Pinpoint the cell where the given text exists, returning its (X, Y) midpoint coordinate. 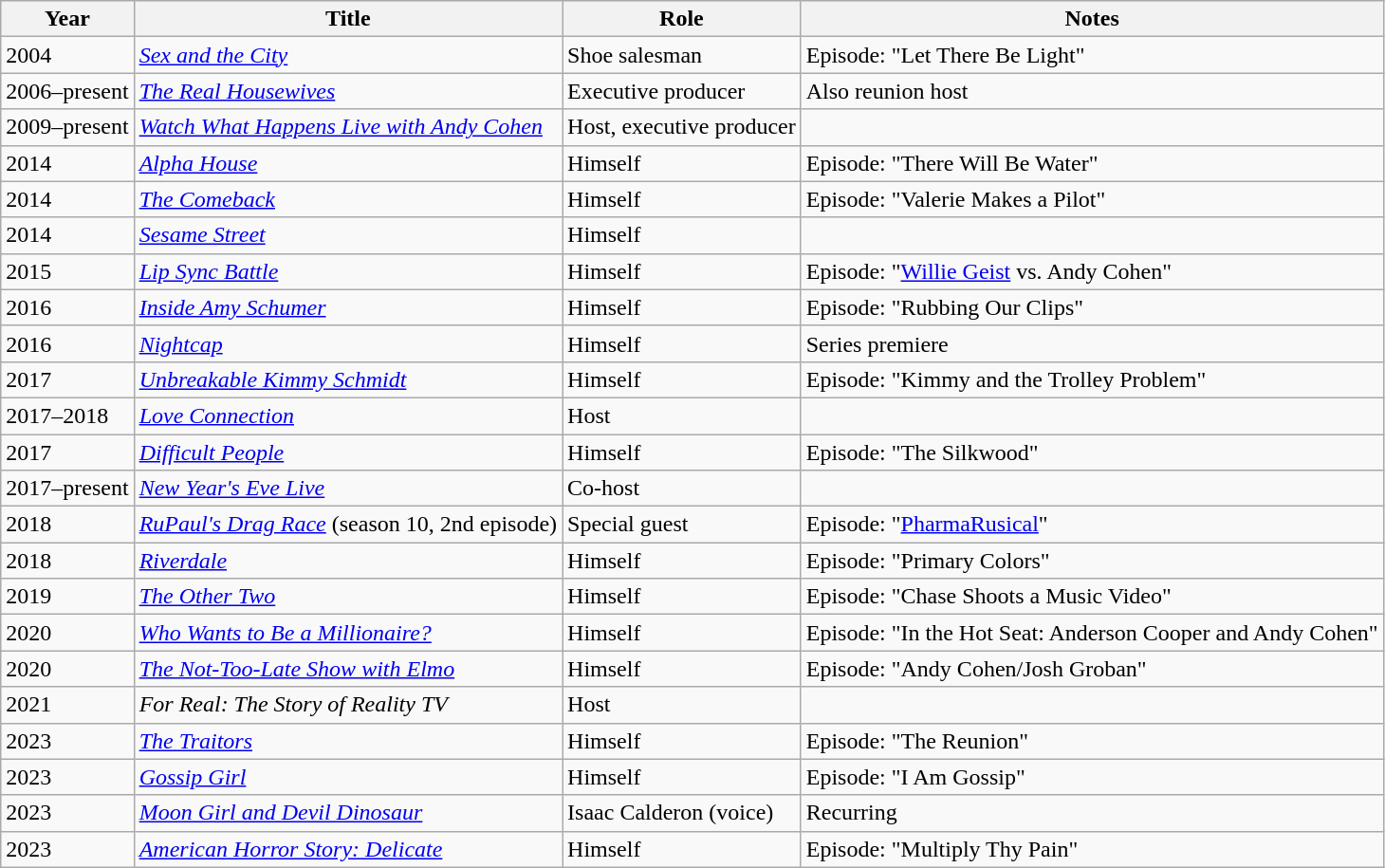
2009–present (67, 127)
Title (347, 19)
RuPaul's Drag Race (season 10, 2nd episode) (347, 525)
Love Connection (347, 416)
2004 (67, 55)
Unbreakable Kimmy Schmidt (347, 379)
Episode: "I Am Gossip" (1092, 777)
Episode: "Multiply Thy Pain" (1092, 849)
Watch What Happens Live with Andy Cohen (347, 127)
Sex and the City (347, 55)
2006–present (67, 91)
Co-host (682, 489)
Isaac Calderon (voice) (682, 813)
Gossip Girl (347, 777)
Episode: "Rubbing Our Clips" (1092, 307)
Difficult People (347, 452)
Episode: "The Silkwood" (1092, 452)
The Traitors (347, 741)
Episode: "PharmaRusical" (1092, 525)
Episode: "There Will Be Water" (1092, 163)
For Real: The Story of Reality TV (347, 705)
Episode: "Andy Cohen/Josh Groban" (1092, 669)
Special guest (682, 525)
2017–2018 (67, 416)
Who Wants to Be a Millionaire? (347, 633)
American Horror Story: Delicate (347, 849)
Recurring (1092, 813)
Nightcap (347, 343)
Episode: "Primary Colors" (1092, 561)
Episode: "The Reunion" (1092, 741)
2015 (67, 271)
Alpha House (347, 163)
The Real Housewives (347, 91)
The Other Two (347, 597)
Episode: "In the Hot Seat: Anderson Cooper and Andy Cohen" (1092, 633)
The Comeback (347, 199)
Also reunion host (1092, 91)
Moon Girl and Devil Dinosaur (347, 813)
2017–present (67, 489)
Executive producer (682, 91)
Inside Amy Schumer (347, 307)
Notes (1092, 19)
New Year's Eve Live (347, 489)
Sesame Street (347, 235)
Series premiere (1092, 343)
Riverdale (347, 561)
Episode: "Kimmy and the Trolley Problem" (1092, 379)
Role (682, 19)
Episode: "Valerie Makes a Pilot" (1092, 199)
Episode: "Chase Shoots a Music Video" (1092, 597)
Year (67, 19)
Shoe salesman (682, 55)
2021 (67, 705)
Episode: "Let There Be Light" (1092, 55)
2019 (67, 597)
Host, executive producer (682, 127)
Episode: "Willie Geist vs. Andy Cohen" (1092, 271)
Lip Sync Battle (347, 271)
The Not-Too-Late Show with Elmo (347, 669)
